Identify which cell holds the provided text, then report its (x, y) central coordinate. 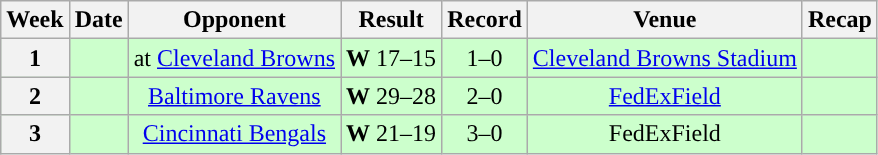
Opponent (234, 20)
Week (35, 20)
W 29–28 (392, 96)
2–0 (485, 96)
3 (35, 134)
Cleveland Browns Stadium (664, 58)
2 (35, 96)
1–0 (485, 58)
W 17–15 (392, 58)
1 (35, 58)
Recap (840, 20)
Baltimore Ravens (234, 96)
W 21–19 (392, 134)
Date (98, 20)
Result (392, 20)
Record (485, 20)
Venue (664, 20)
Cincinnati Bengals (234, 134)
3–0 (485, 134)
at Cleveland Browns (234, 58)
